For the text-containing cell, return its midpoint in [X, Y] coordinate format. 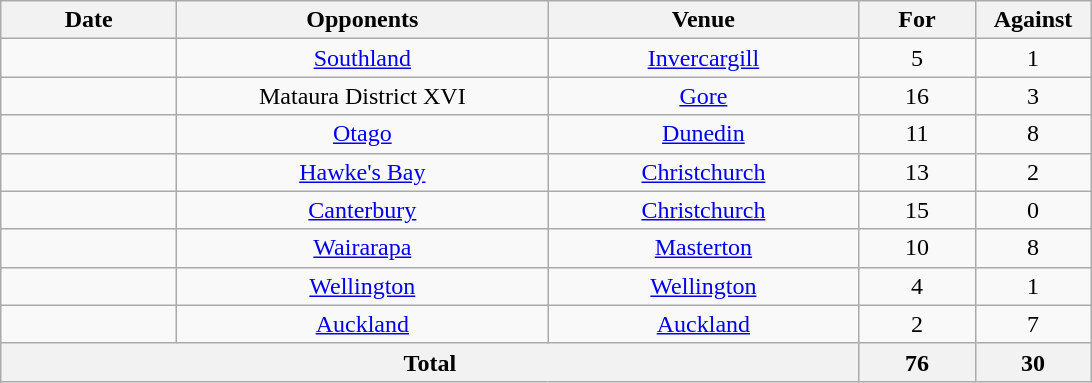
Opponents [362, 20]
10 [917, 248]
Date [89, 20]
Invercargill [704, 58]
11 [917, 134]
76 [917, 362]
16 [917, 96]
Canterbury [362, 210]
Wairarapa [362, 248]
13 [917, 172]
Southland [362, 58]
Total [430, 362]
Mataura District XVI [362, 96]
For [917, 20]
Masterton [704, 248]
30 [1033, 362]
Otago [362, 134]
0 [1033, 210]
Gore [704, 96]
4 [917, 286]
5 [917, 58]
Against [1033, 20]
Hawke's Bay [362, 172]
3 [1033, 96]
Venue [704, 20]
Dunedin [704, 134]
7 [1033, 324]
15 [917, 210]
